Identify which cell holds the provided text, then report its (X, Y) central coordinate. 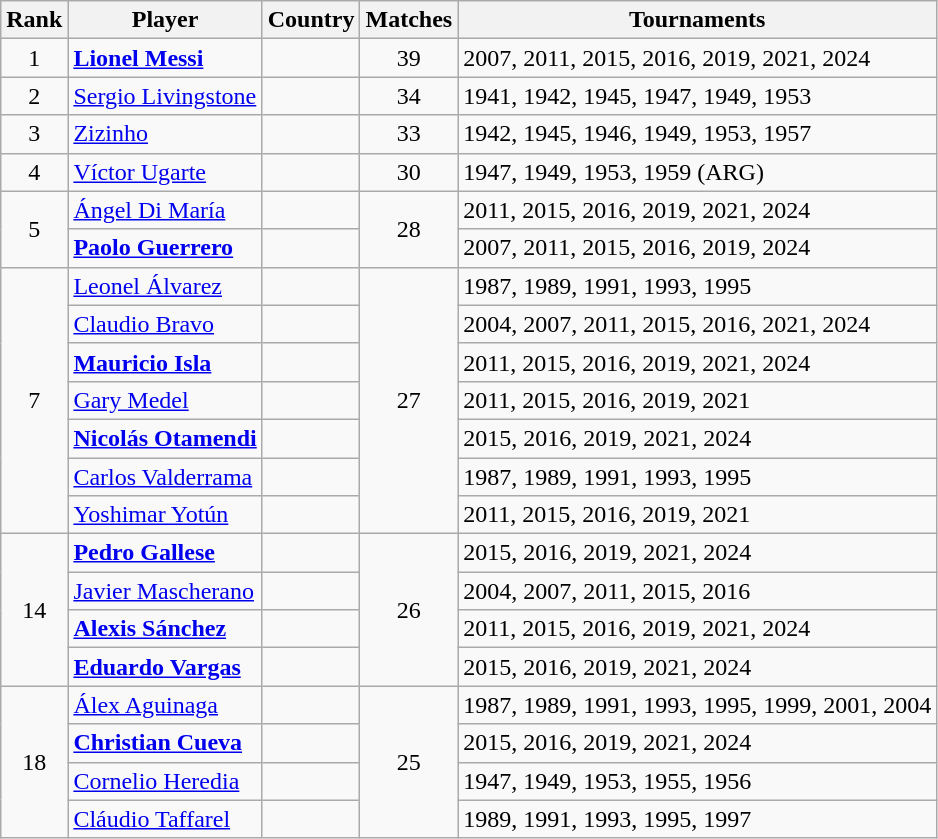
34 (409, 96)
3 (34, 134)
Gary Medel (165, 400)
33 (409, 134)
2004, 2007, 2011, 2015, 2016 (698, 591)
5 (34, 229)
18 (34, 762)
28 (409, 229)
1941, 1942, 1945, 1947, 1949, 1953 (698, 96)
Sergio Livingstone (165, 96)
Nicolás Otamendi (165, 438)
2007, 2011, 2015, 2016, 2019, 2021, 2024 (698, 58)
Alexis Sánchez (165, 629)
14 (34, 610)
26 (409, 610)
Matches (409, 20)
1947, 1949, 1953, 1959 (ARG) (698, 172)
Álex Aguinaga (165, 705)
Carlos Valderrama (165, 477)
Zizinho (165, 134)
1 (34, 58)
27 (409, 400)
2 (34, 96)
Player (165, 20)
1987, 1989, 1991, 1993, 1995, 1999, 2001, 2004 (698, 705)
30 (409, 172)
2007, 2011, 2015, 2016, 2019, 2024 (698, 248)
7 (34, 400)
Pedro Gallese (165, 553)
Paolo Guerrero (165, 248)
Eduardo Vargas (165, 667)
Javier Mascherano (165, 591)
Christian Cueva (165, 743)
Tournaments (698, 20)
1989, 1991, 1993, 1995, 1997 (698, 819)
Leonel Álvarez (165, 286)
Cornelio Heredia (165, 781)
Claudio Bravo (165, 324)
25 (409, 762)
1942, 1945, 1946, 1949, 1953, 1957 (698, 134)
Cláudio Taffarel (165, 819)
Ángel Di María (165, 210)
Country (311, 20)
Rank (34, 20)
Lionel Messi (165, 58)
4 (34, 172)
39 (409, 58)
Víctor Ugarte (165, 172)
Yoshimar Yotún (165, 515)
Mauricio Isla (165, 362)
2004, 2007, 2011, 2015, 2016, 2021, 2024 (698, 324)
1947, 1949, 1953, 1955, 1956 (698, 781)
